Capture the cell that displays the provided text and extract its (X, Y) central coordinate. 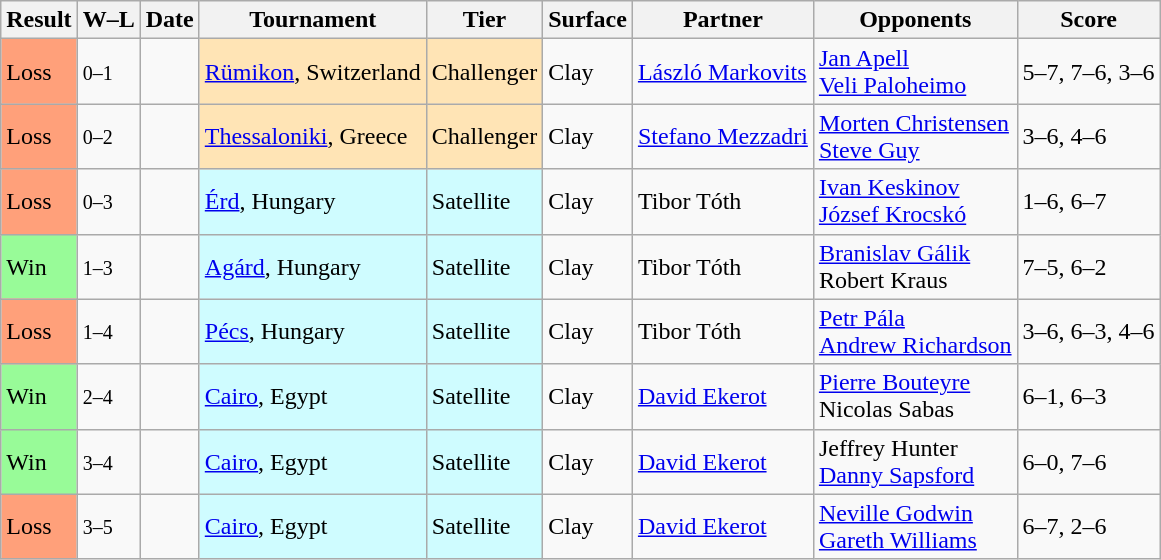
Score (1088, 20)
Tournament (312, 20)
Thessaloniki, Greece (312, 136)
6–1, 6–3 (1088, 396)
0–3 (108, 202)
7–5, 6–2 (1088, 266)
Érd, Hungary (312, 202)
3–4 (108, 462)
László Markovits (722, 72)
Neville Godwin Gareth Williams (915, 526)
Tier (484, 20)
Petr Pála Andrew Richardson (915, 332)
Result (39, 20)
Branislav Gálik Robert Kraus (915, 266)
Surface (588, 20)
Rümikon, Switzerland (312, 72)
1–6, 6–7 (1088, 202)
1–4 (108, 332)
2–4 (108, 396)
Morten Christensen Steve Guy (915, 136)
Opponents (915, 20)
Agárd, Hungary (312, 266)
0–2 (108, 136)
6–0, 7–6 (1088, 462)
Ivan Keskinov József Krocskó (915, 202)
W–L (108, 20)
3–6, 6–3, 4–6 (1088, 332)
1–3 (108, 266)
0–1 (108, 72)
3–6, 4–6 (1088, 136)
Pécs, Hungary (312, 332)
Jeffrey Hunter Danny Sapsford (915, 462)
Pierre Bouteyre Nicolas Sabas (915, 396)
Stefano Mezzadri (722, 136)
Date (170, 20)
6–7, 2–6 (1088, 526)
5–7, 7–6, 3–6 (1088, 72)
Jan Apell Veli Paloheimo (915, 72)
3–5 (108, 526)
Partner (722, 20)
